Identify which cell holds the provided text, then report its [X, Y] central coordinate. 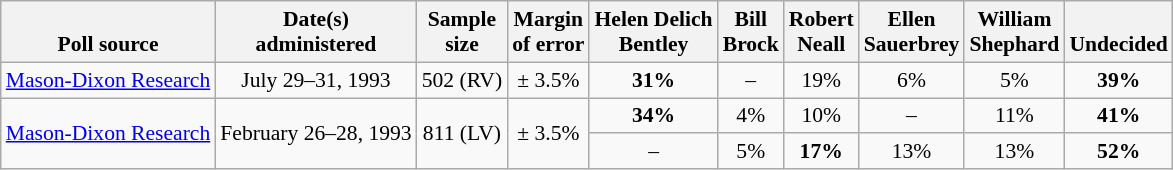
4% [751, 116]
July 29–31, 1993 [316, 80]
Undecided [1118, 32]
34% [653, 116]
31% [653, 80]
Date(s)administered [316, 32]
February 26–28, 1993 [316, 134]
11% [1014, 116]
BillBrock [751, 32]
52% [1118, 152]
17% [822, 152]
Helen DelichBentley [653, 32]
6% [912, 80]
811 (LV) [462, 134]
19% [822, 80]
EllenSauerbrey [912, 32]
Marginof error [548, 32]
41% [1118, 116]
10% [822, 116]
Samplesize [462, 32]
39% [1118, 80]
WilliamShephard [1014, 32]
502 (RV) [462, 80]
Poll source [108, 32]
RobertNeall [822, 32]
